Scan for the cell matching the given text and deliver its (x, y) coordinate at center. 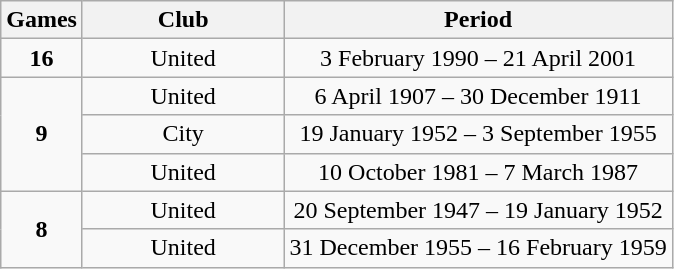
3 February 1990 – 21 April 2001 (478, 58)
31 December 1955 – 16 February 1959 (478, 248)
Period (478, 20)
Club (182, 20)
Games (42, 20)
8 (42, 229)
10 October 1981 – 7 March 1987 (478, 172)
6 April 1907 – 30 December 1911 (478, 96)
16 (42, 58)
9 (42, 134)
City (182, 134)
20 September 1947 – 19 January 1952 (478, 210)
19 January 1952 – 3 September 1955 (478, 134)
